Extract the [x, y] coordinate from the center of the cell holding the provided text.  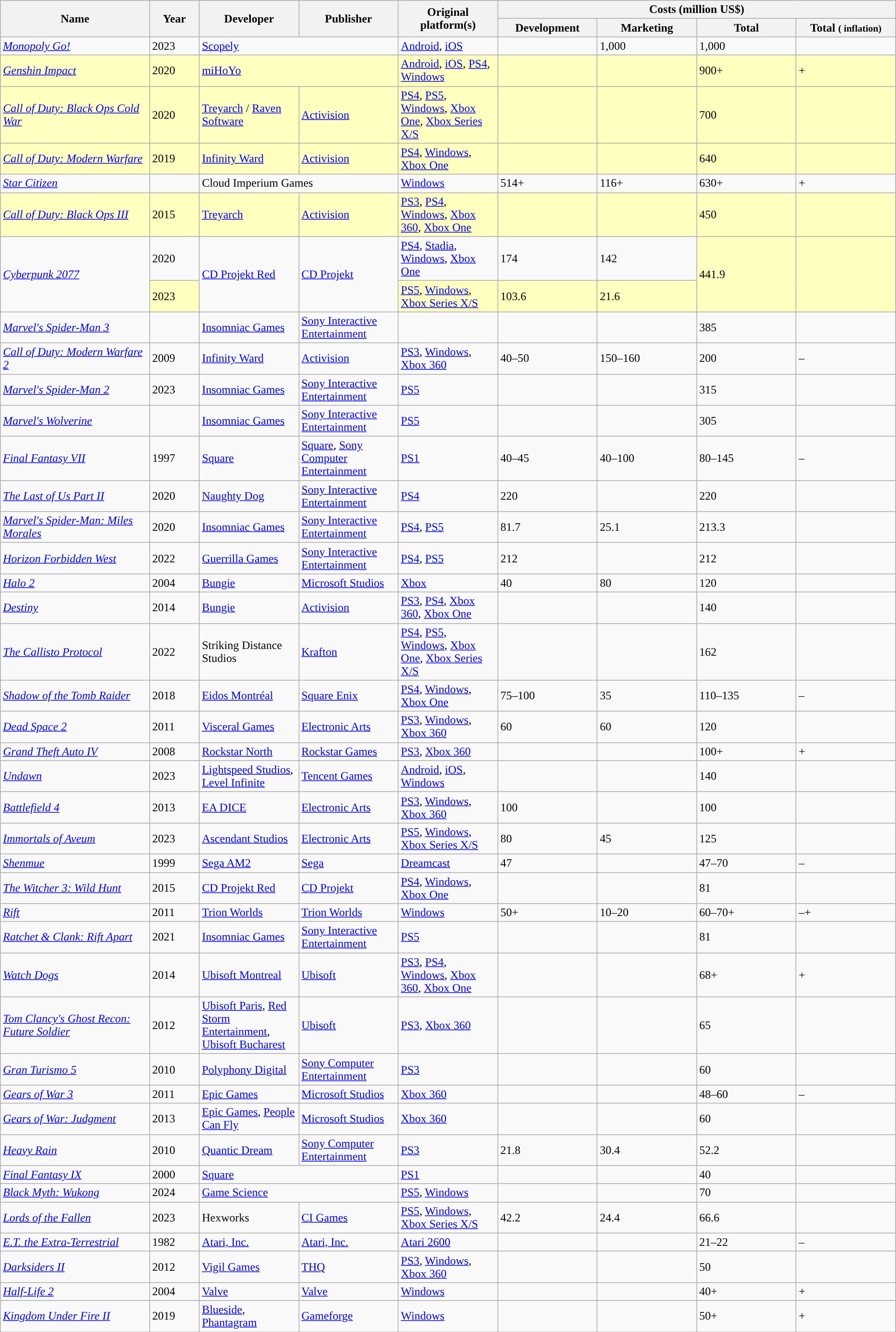
2009 [175, 358]
Android, iOS, Windows [448, 776]
Sega [348, 863]
Destiny [75, 608]
Cloud Imperium Games [299, 183]
52.2 [747, 1150]
Call of Duty: Modern Warfare [75, 159]
35 [647, 696]
21.8 [548, 1150]
Gameforge [348, 1316]
48–60 [747, 1094]
40–45 [548, 459]
2021 [175, 937]
900+ [747, 71]
45 [647, 839]
Krafton [348, 652]
24.4 [647, 1218]
Final Fantasy IX [75, 1175]
The Witcher 3: Wild Hunt [75, 887]
Monopoly Go! [75, 46]
Developer [249, 19]
441.9 [747, 274]
Star Citizen [75, 183]
2018 [175, 696]
Blueside, Phantagram [249, 1316]
Call of Duty: Black Ops Cold War [75, 115]
Development [548, 28]
Epic Games, People Can Fly [249, 1119]
Android, iOS [448, 46]
Darksiders II [75, 1266]
EA DICE [249, 807]
Striking Distance Studios [249, 652]
Kingdom Under Fire II [75, 1316]
The Callisto Protocol [75, 652]
Treyarch / Raven Software [249, 115]
Guerrilla Games [249, 558]
Half-Life 2 [75, 1291]
CI Games [348, 1218]
174 [548, 258]
Name [75, 19]
10–20 [647, 913]
700 [747, 115]
miHoYo [299, 71]
40–100 [647, 459]
50 [747, 1266]
Call of Duty: Modern Warfare 2 [75, 358]
Lightspeed Studios, Level Infinite [249, 776]
Gears of War 3 [75, 1094]
Naughty Dog [249, 496]
THQ [348, 1266]
Total ( inflation) [846, 28]
PS4 [448, 496]
Rockstar North [249, 751]
42.2 [548, 1218]
Marketing [647, 28]
2024 [175, 1193]
Atari 2600 [448, 1242]
75–100 [548, 696]
Immortals of Aveum [75, 839]
Marvel's Spider-Man 2 [75, 390]
315 [747, 390]
30.4 [647, 1150]
Black Myth: Wukong [75, 1193]
Ubisoft Montreal [249, 975]
110–135 [747, 696]
2008 [175, 751]
47 [548, 863]
Tencent Games [348, 776]
Sega AM2 [249, 863]
Costs (million US$) [697, 10]
40–50 [548, 358]
Marvel's Wolverine [75, 421]
514+ [548, 183]
21–22 [747, 1242]
385 [747, 327]
Publisher [348, 19]
Polyphony Digital [249, 1069]
Scopely [299, 46]
1982 [175, 1242]
116+ [647, 183]
Grand Theft Auto IV [75, 751]
Year [175, 19]
630+ [747, 183]
The Last of Us Part II [75, 496]
21.6 [647, 296]
142 [647, 258]
Horizon Forbidden West [75, 558]
Ascendant Studios [249, 839]
Genshin Impact [75, 71]
47–70 [747, 863]
Marvel's Spider-Man: Miles Morales [75, 527]
640 [747, 159]
1997 [175, 459]
Cyberpunk 2077 [75, 274]
103.6 [548, 296]
150–160 [647, 358]
Gran Turismo 5 [75, 1069]
Rift [75, 913]
Android, iOS, PS4, Windows [448, 71]
162 [747, 652]
Dead Space 2 [75, 727]
40+ [747, 1291]
Eidos Montréal [249, 696]
Shadow of the Tomb Raider [75, 696]
Undawn [75, 776]
100+ [747, 751]
PS4, Stadia, Windows, Xbox One [448, 258]
Treyarch [249, 214]
68+ [747, 975]
70 [747, 1193]
Xbox [448, 583]
66.6 [747, 1218]
Ubisoft Paris, Red Storm Entertainment, Ubisoft Bucharest [249, 1025]
60–70+ [747, 913]
Call of Duty: Black Ops III [75, 214]
Lords of the Fallen [75, 1218]
Rockstar Games [348, 751]
213.3 [747, 527]
Tom Clancy's Ghost Recon: Future Soldier [75, 1025]
Battlefield 4 [75, 807]
Original platform(s) [448, 19]
Hexworks [249, 1218]
Vigil Games [249, 1266]
PS5, Windows [448, 1193]
Quantic Dream [249, 1150]
Visceral Games [249, 727]
Shenmue [75, 863]
Heavy Rain [75, 1150]
Total [747, 28]
Square, Sony Computer Entertainment [348, 459]
Epic Games [249, 1094]
Square Enix [348, 696]
200 [747, 358]
80–145 [747, 459]
Watch Dogs [75, 975]
305 [747, 421]
Ratchet & Clank: Rift Apart [75, 937]
1999 [175, 863]
450 [747, 214]
Gears of War: Judgment [75, 1119]
PS3, PS4, Xbox 360, Xbox One [448, 608]
81.7 [548, 527]
Dreamcast [448, 863]
Game Science [299, 1193]
65 [747, 1025]
Marvel's Spider-Man 3 [75, 327]
Halo 2 [75, 583]
E.T. the Extra-Terrestrial [75, 1242]
2000 [175, 1175]
125 [747, 839]
25.1 [647, 527]
Final Fantasy VII [75, 459]
–+ [846, 913]
